Return the [X, Y] coordinate for the center point of the cell that contains the specified text.  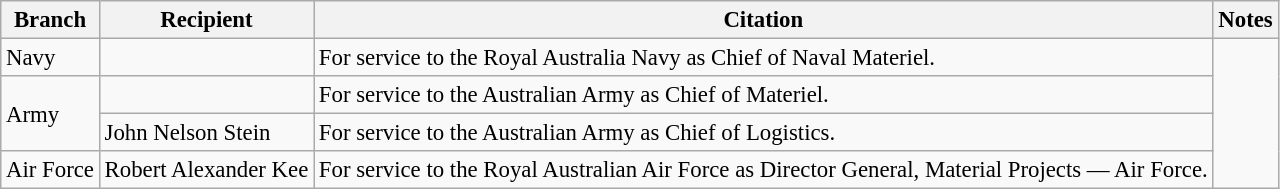
Robert Alexander Kee [206, 170]
For service to the Royal Australia Navy as Chief of Naval Materiel. [764, 58]
For service to the Australian Army as Chief of Logistics. [764, 133]
John Nelson Stein [206, 133]
Recipient [206, 20]
Air Force [50, 170]
Citation [764, 20]
Army [50, 114]
For service to the Australian Army as Chief of Materiel. [764, 95]
Navy [50, 58]
Branch [50, 20]
For service to the Royal Australian Air Force as Director General, Material Projects — Air Force. [764, 170]
Notes [1246, 20]
